Locate the cell with the specified text and output its [x, y] center coordinate. 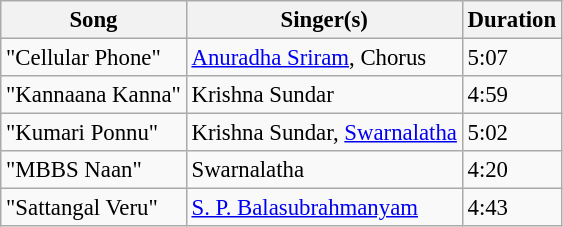
5:02 [512, 133]
Swarnalatha [324, 170]
Duration [512, 20]
Krishna Sundar, Swarnalatha [324, 133]
Song [94, 20]
"MBBS Naan" [94, 170]
S. P. Balasubrahmanyam [324, 208]
Singer(s) [324, 20]
"Kumari Ponnu" [94, 133]
5:07 [512, 58]
Anuradha Sriram, Chorus [324, 58]
"Sattangal Veru" [94, 208]
"Kannaana Kanna" [94, 95]
4:20 [512, 170]
4:59 [512, 95]
"Cellular Phone" [94, 58]
4:43 [512, 208]
Krishna Sundar [324, 95]
